Identify which cell holds the provided text, then report its [X, Y] central coordinate. 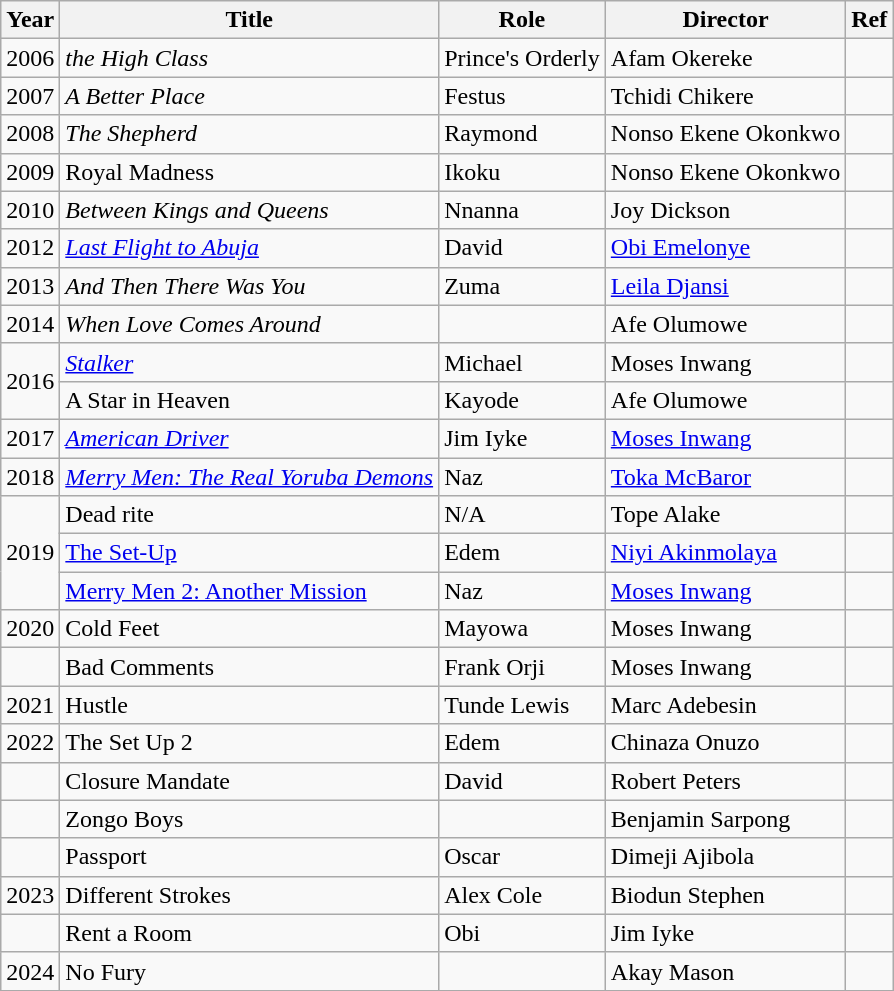
The Set-Up [250, 553]
2019 [30, 553]
Different Strokes [250, 895]
2008 [30, 134]
Year [30, 20]
Closure Mandate [250, 781]
Marc Adebesin [725, 705]
2013 [30, 286]
Zongo Boys [250, 819]
Royal Madness [250, 172]
Stalker [250, 362]
Frank Orji [522, 667]
Prince's Orderly [522, 58]
2022 [30, 743]
Last Flight to Abuja [250, 248]
2024 [30, 971]
Robert Peters [725, 781]
Merry Men: The Real Yoruba Demons [250, 477]
Merry Men 2: Another Mission [250, 591]
Joy Dickson [725, 210]
A Star in Heaven [250, 400]
2012 [30, 248]
Cold Feet [250, 629]
Title [250, 20]
The Shepherd [250, 134]
Leila Djansi [725, 286]
2016 [30, 381]
American Driver [250, 438]
Raymond [522, 134]
Between Kings and Queens [250, 210]
Director [725, 20]
Ref [870, 20]
Zuma [522, 286]
And Then There Was You [250, 286]
Tchidi Chikere [725, 96]
Afam Okereke [725, 58]
Tope Alake [725, 515]
2006 [30, 58]
2020 [30, 629]
2007 [30, 96]
Oscar [522, 857]
Kayode [522, 400]
2018 [30, 477]
Nnanna [522, 210]
Mayowa [522, 629]
2009 [30, 172]
the High Class [250, 58]
Benjamin Sarpong [725, 819]
Rent a Room [250, 933]
Ikoku [522, 172]
Biodun Stephen [725, 895]
Dimeji Ajibola [725, 857]
Obi [522, 933]
When Love Comes Around [250, 324]
Obi Emelonye [725, 248]
Passport [250, 857]
Michael [522, 362]
Toka McBaror [725, 477]
Niyi Akinmolaya [725, 553]
2017 [30, 438]
The Set Up 2 [250, 743]
N/A [522, 515]
Akay Mason [725, 971]
No Fury [250, 971]
Alex Cole [522, 895]
2021 [30, 705]
A Better Place [250, 96]
Chinaza Onuzo [725, 743]
2014 [30, 324]
2023 [30, 895]
Hustle [250, 705]
Tunde Lewis [522, 705]
Bad Comments [250, 667]
Dead rite [250, 515]
Festus [522, 96]
Role [522, 20]
2010 [30, 210]
